Capture the cell that displays the provided text and extract its [X, Y] central coordinate. 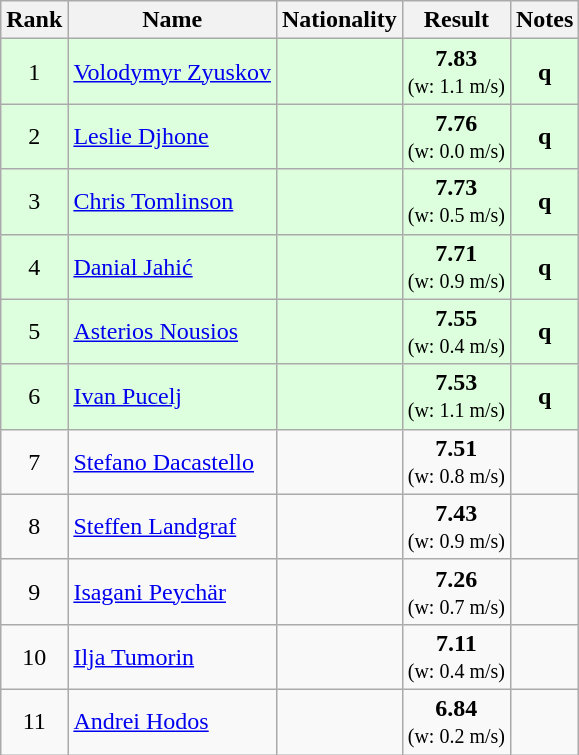
2 [34, 136]
8 [34, 526]
Andrei Hodos [172, 722]
3 [34, 202]
Stefano Dacastello [172, 462]
7.76(w: 0.0 m/s) [456, 136]
9 [34, 592]
Result [456, 20]
7.55(w: 0.4 m/s) [456, 332]
10 [34, 656]
Danial Jahić [172, 266]
7.71(w: 0.9 m/s) [456, 266]
Steffen Landgraf [172, 526]
4 [34, 266]
Volodymyr Zyuskov [172, 72]
Ilja Tumorin [172, 656]
Nationality [339, 20]
5 [34, 332]
7.53(w: 1.1 m/s) [456, 396]
6 [34, 396]
Notes [544, 20]
11 [34, 722]
1 [34, 72]
Leslie Djhone [172, 136]
7 [34, 462]
Name [172, 20]
Chris Tomlinson [172, 202]
6.84(w: 0.2 m/s) [456, 722]
Ivan Pucelj [172, 396]
Asterios Nousios [172, 332]
7.51(w: 0.8 m/s) [456, 462]
7.43(w: 0.9 m/s) [456, 526]
7.73(w: 0.5 m/s) [456, 202]
7.83(w: 1.1 m/s) [456, 72]
Isagani Peychär [172, 592]
7.26(w: 0.7 m/s) [456, 592]
7.11(w: 0.4 m/s) [456, 656]
Rank [34, 20]
